For the text-containing cell, return its midpoint in [x, y] coordinate format. 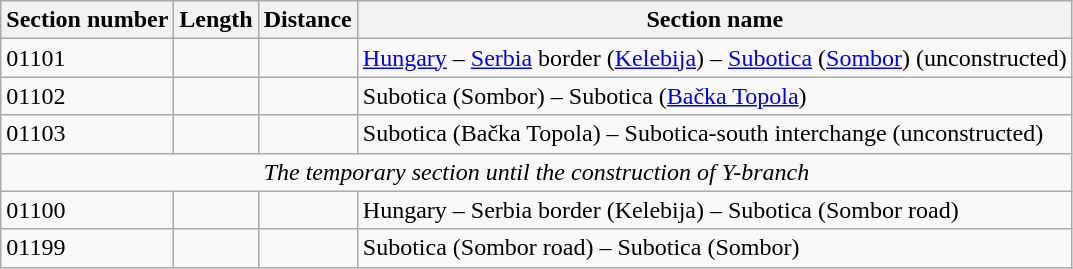
Subotica (Sombor road) – Subotica (Sombor) [714, 248]
Subotica (Sombor) – Subotica (Bačka Topola) [714, 96]
Section number [88, 20]
01100 [88, 210]
Subotica (Bačka Topola) – Subotica-south interchange (unconstructed) [714, 134]
01199 [88, 248]
Length [216, 20]
The temporary section until the construction of Y-branch [536, 172]
Hungary – Serbia border (Kelebija) – Subotica (Sombor road) [714, 210]
Distance [308, 20]
Section name [714, 20]
01101 [88, 58]
01103 [88, 134]
Hungary – Serbia border (Kelebija) – Subotica (Sombor) (unconstructed) [714, 58]
01102 [88, 96]
